Locate the cell with the specified text and output its (X, Y) center coordinate. 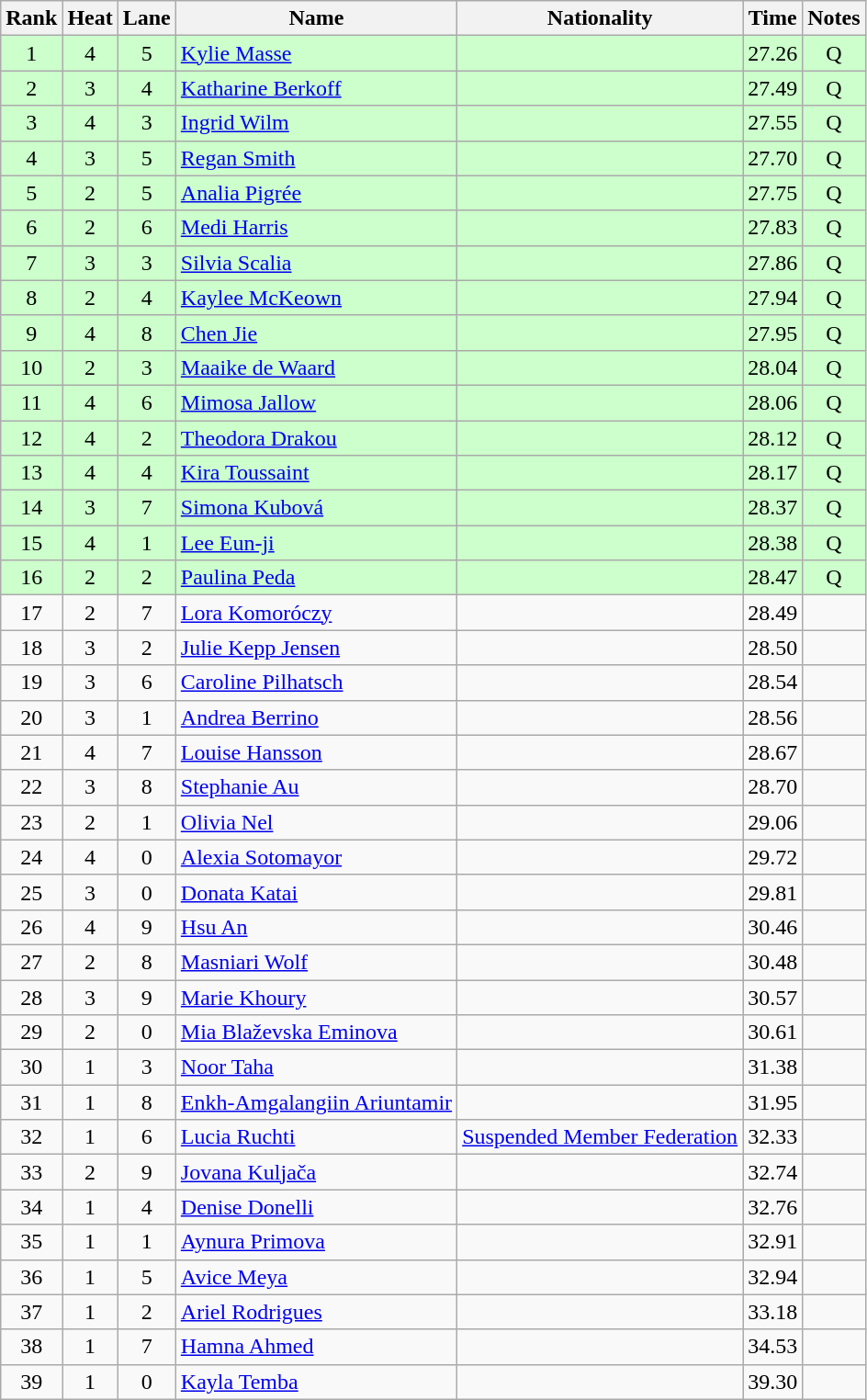
Chen Jie (316, 333)
Alexia Sotomayor (316, 857)
24 (31, 857)
10 (31, 367)
28.38 (773, 543)
Regan Smith (316, 158)
Lora Komoróczy (316, 613)
27.55 (773, 123)
Paulina Peda (316, 578)
13 (31, 473)
33 (31, 1172)
Name (316, 18)
31 (31, 1102)
16 (31, 578)
28.67 (773, 752)
Marie Khoury (316, 997)
Medi Harris (316, 228)
32.74 (773, 1172)
Denise Donelli (316, 1207)
Kylie Masse (316, 53)
Maaike de Waard (316, 367)
Donata Katai (316, 892)
Louise Hansson (316, 752)
32.33 (773, 1137)
26 (31, 927)
28.50 (773, 648)
Suspended Member Federation (601, 1137)
28.06 (773, 402)
37 (31, 1312)
14 (31, 508)
Analia Pigrée (316, 193)
22 (31, 787)
Kira Toussaint (316, 473)
39.30 (773, 1382)
28.37 (773, 508)
30 (31, 1067)
27.26 (773, 53)
28.47 (773, 578)
32.94 (773, 1277)
Hsu An (316, 927)
Julie Kepp Jensen (316, 648)
28.17 (773, 473)
Rank (31, 18)
Kayla Temba (316, 1382)
33.18 (773, 1312)
32.76 (773, 1207)
Aynura Primova (316, 1242)
39 (31, 1382)
31.95 (773, 1102)
Silvia Scalia (316, 263)
Heat (90, 18)
Ingrid Wilm (316, 123)
Lucia Ruchti (316, 1137)
28.70 (773, 787)
29 (31, 1033)
Mia Blaževska Eminova (316, 1033)
Kaylee McKeown (316, 298)
27.83 (773, 228)
Andrea Berrino (316, 717)
Simona Kubová (316, 508)
28.54 (773, 683)
28 (31, 997)
27 (31, 962)
27.95 (773, 333)
28.49 (773, 613)
Notes (834, 18)
Avice Meya (316, 1277)
Mimosa Jallow (316, 402)
31.38 (773, 1067)
30.61 (773, 1033)
34.53 (773, 1347)
Hamna Ahmed (316, 1347)
29.72 (773, 857)
25 (31, 892)
Caroline Pilhatsch (316, 683)
32 (31, 1137)
30.57 (773, 997)
27.86 (773, 263)
15 (31, 543)
38 (31, 1347)
Theodora Drakou (316, 438)
27.94 (773, 298)
34 (31, 1207)
Olivia Nel (316, 822)
27.70 (773, 158)
19 (31, 683)
Jovana Kuljača (316, 1172)
30.46 (773, 927)
36 (31, 1277)
Nationality (601, 18)
28.04 (773, 367)
Masniari Wolf (316, 962)
29.06 (773, 822)
20 (31, 717)
23 (31, 822)
Enkh-Amgalangiin Ariuntamir (316, 1102)
Lane (147, 18)
12 (31, 438)
11 (31, 402)
28.56 (773, 717)
Time (773, 18)
Stephanie Au (316, 787)
17 (31, 613)
29.81 (773, 892)
28.12 (773, 438)
32.91 (773, 1242)
27.49 (773, 88)
30.48 (773, 962)
35 (31, 1242)
Lee Eun-ji (316, 543)
21 (31, 752)
Katharine Berkoff (316, 88)
27.75 (773, 193)
Ariel Rodrigues (316, 1312)
18 (31, 648)
Noor Taha (316, 1067)
